Capture the cell that displays the provided text and extract its [X, Y] central coordinate. 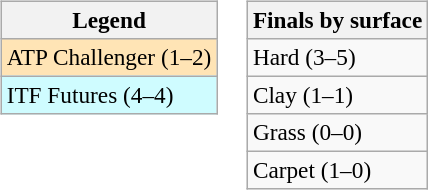
Grass (0–0) [337, 133]
Carpet (1–0) [337, 171]
Finals by surface [337, 20]
Hard (3–5) [337, 57]
Clay (1–1) [337, 95]
ITF Futures (4–4) [108, 95]
Legend [108, 20]
ATP Challenger (1–2) [108, 57]
